Extract the [x, y] coordinate from the center of the cell holding the provided text.  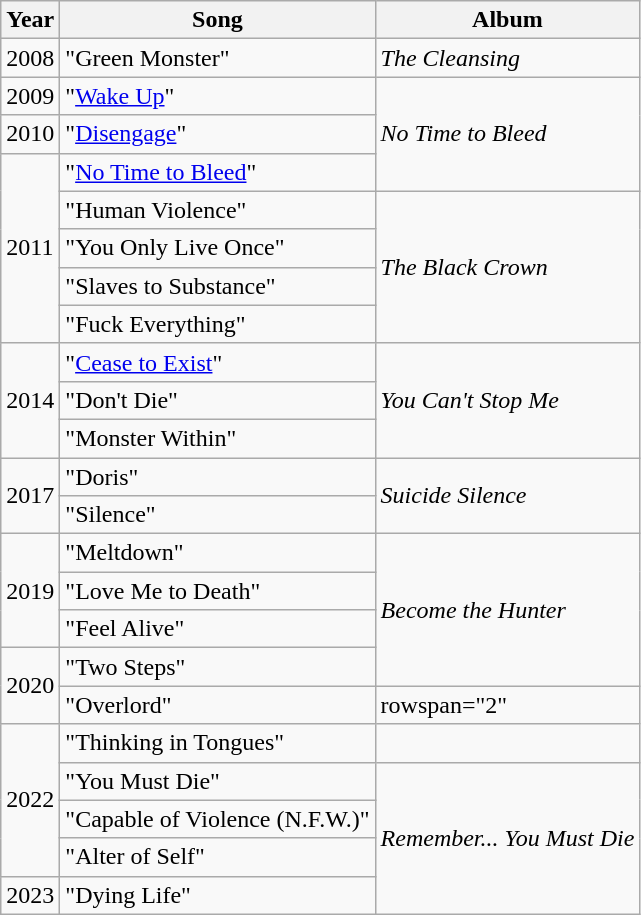
2019 [30, 591]
"Love Me to Death" [218, 591]
2020 [30, 686]
"Wake Up" [218, 96]
Year [30, 20]
2014 [30, 400]
Become the Hunter [508, 610]
"Overlord" [218, 705]
"Green Monster" [218, 58]
"Two Steps" [218, 667]
"No Time to Bleed" [218, 172]
2009 [30, 96]
"Doris" [218, 477]
"Slaves to Substance" [218, 286]
Song [218, 20]
Album [508, 20]
"You Only Live Once" [218, 248]
No Time to Bleed [508, 134]
2011 [30, 248]
"Monster Within" [218, 438]
"Dying Life" [218, 895]
"Capable of Violence (N.F.W.)" [218, 819]
Remember... You Must Die [508, 838]
The Cleansing [508, 58]
2023 [30, 895]
"Meltdown" [218, 553]
2010 [30, 134]
"Human Violence" [218, 210]
2022 [30, 800]
rowspan="2" [508, 705]
"Alter of Self" [218, 857]
Suicide Silence [508, 496]
2017 [30, 496]
"Fuck Everything" [218, 324]
2008 [30, 58]
"Feel Alive" [218, 629]
"Thinking in Tongues" [218, 743]
You Can't Stop Me [508, 400]
"You Must Die" [218, 781]
"Cease to Exist" [218, 362]
"Don't Die" [218, 400]
"Disengage" [218, 134]
"Silence" [218, 515]
The Black Crown [508, 267]
